Extract the (x, y) coordinate from the center of the cell holding the provided text.  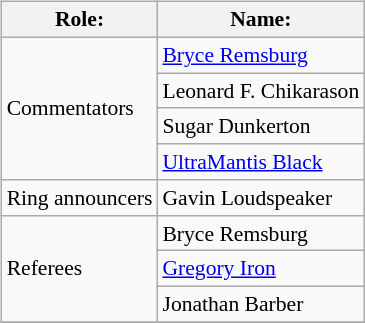
Gregory Iron (260, 269)
UltraMantis Black (260, 162)
Commentators (80, 108)
Name: (260, 20)
Leonard F. Chikarason (260, 91)
Gavin Loudspeaker (260, 198)
Role: (80, 20)
Referees (80, 268)
Jonathan Barber (260, 305)
Sugar Dunkerton (260, 126)
Ring announcers (80, 198)
